Return [x, y] of the center of cell containing provided text 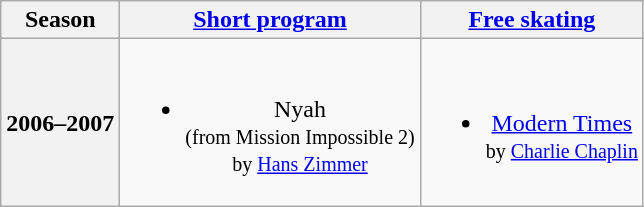
Modern Times by Charlie Chaplin [532, 122]
Nyah (from Mission Impossible 2) by Hans Zimmer [270, 122]
Free skating [532, 20]
Season [60, 20]
Short program [270, 20]
2006–2007 [60, 122]
